Find where the given text appears and provide that cell's center as [X, Y] coordinate. 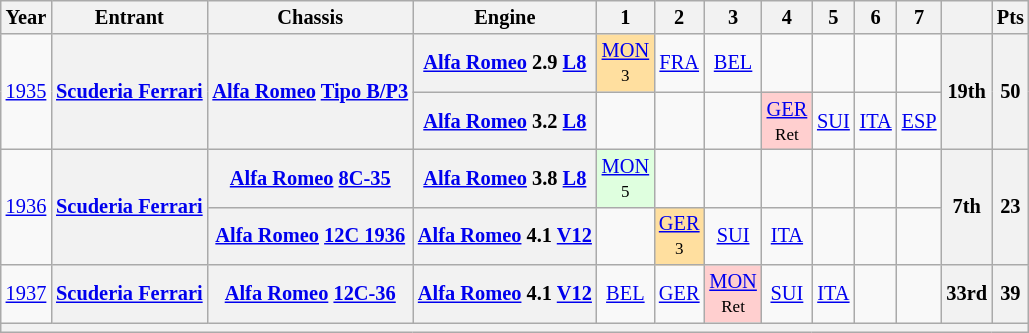
3 [732, 17]
23 [1010, 206]
1 [626, 17]
7th [966, 206]
Alfa Romeo 3.8 L8 [505, 178]
Alfa Romeo 3.2 L8 [505, 121]
2 [679, 17]
Alfa Romeo 12C 1936 [310, 236]
GERRet [787, 121]
33rd [966, 294]
ESP [920, 121]
Alfa Romeo 2.9 L8 [505, 63]
Engine [505, 17]
6 [876, 17]
1937 [26, 294]
19th [966, 92]
5 [834, 17]
Entrant [129, 17]
MONRet [732, 294]
39 [1010, 294]
7 [920, 17]
Pts [1010, 17]
Chassis [310, 17]
GER [679, 294]
Alfa Romeo 8C-35 [310, 178]
1936 [26, 206]
FRA [679, 63]
4 [787, 17]
Alfa Romeo 12C-36 [310, 294]
Year [26, 17]
MON3 [626, 63]
Alfa Romeo Tipo B/P3 [310, 92]
GER3 [679, 236]
MON5 [626, 178]
50 [1010, 92]
1935 [26, 92]
